Return the [x, y] coordinate for the center point of the cell that contains the specified text.  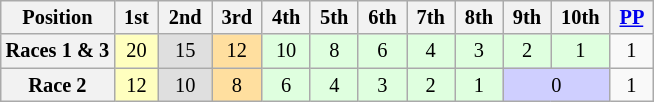
0 [556, 85]
9th [527, 17]
7th [431, 17]
PP [632, 17]
Position [58, 17]
10th [580, 17]
Race 2 [58, 85]
Races 1 & 3 [58, 51]
3rd [237, 17]
8th [479, 17]
20 [136, 51]
15 [186, 51]
5th [334, 17]
4th [286, 17]
6th [382, 17]
1st [136, 17]
2nd [186, 17]
